For the text-containing cell, return its midpoint in (X, Y) coordinate format. 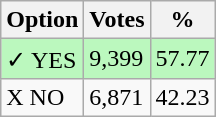
9,399 (117, 59)
X NO (42, 97)
57.77 (182, 59)
% (182, 20)
6,871 (117, 97)
42.23 (182, 97)
Option (42, 20)
✓ YES (42, 59)
Votes (117, 20)
